Extract the [x, y] coordinate from the center of the cell holding the provided text.  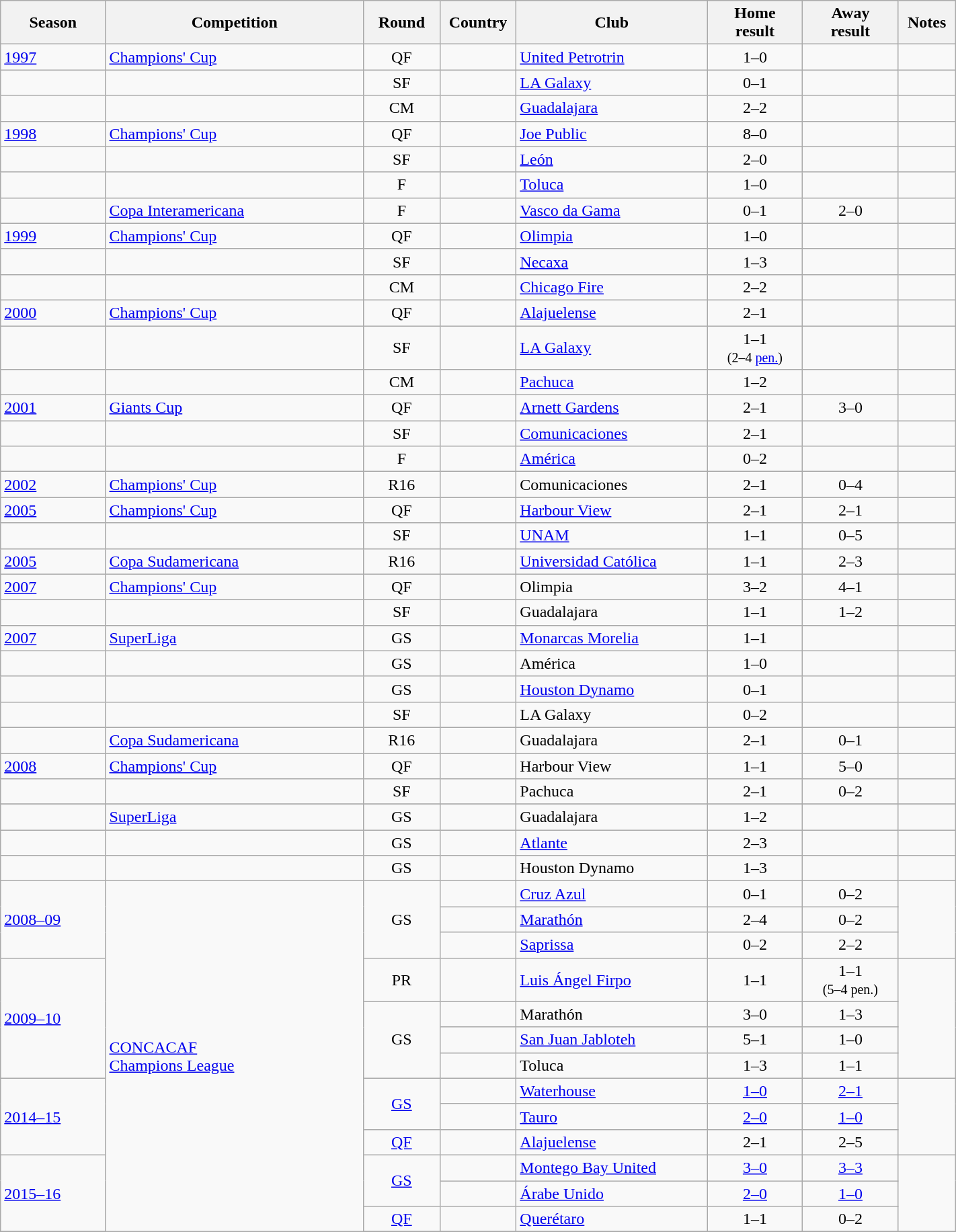
Copa Interamericana [235, 210]
2008 [53, 766]
2008–09 [53, 919]
Atlante [612, 843]
1999 [53, 236]
1997 [53, 57]
4–1 [850, 587]
Waterhouse [612, 1091]
2001 [53, 408]
Season [53, 23]
Chicago Fire [612, 287]
Montego Bay United [612, 1167]
Tauro [612, 1116]
Joe Public [612, 134]
Competition [235, 23]
2014–15 [53, 1116]
0–5 [850, 536]
8–0 [755, 134]
2–4 [755, 919]
1–1(2–4 pen.) [755, 347]
Árabe Unido [612, 1193]
Cruz Azul [612, 894]
Necaxa [612, 261]
Monarcas Morelia [612, 638]
3–2 [755, 587]
3–3 [850, 1167]
Saprissa [612, 945]
UNAM [612, 536]
1998 [53, 134]
5–0 [850, 766]
1–1(5–4 pen.) [850, 980]
Homeresult [755, 23]
Country [478, 23]
2000 [53, 313]
San Juan Jabloteh [612, 1040]
Universidad Católica [612, 561]
Vasco da Gama [612, 210]
Round [402, 23]
United Petrotrin [612, 57]
Club [612, 23]
Arnett Gardens [612, 408]
2002 [53, 485]
2009–10 [53, 1018]
2015–16 [53, 1193]
5–1 [755, 1040]
Awayresult [850, 23]
Giants Cup [235, 408]
2–5 [850, 1142]
Luis Ángel Firpo [612, 980]
CONCACAF Champions League [235, 1057]
Querétaro [612, 1219]
Notes [926, 23]
PR [402, 980]
León [612, 159]
0–4 [850, 485]
